Search for the cell housing the specified text and yield its [X, Y] center coordinate. 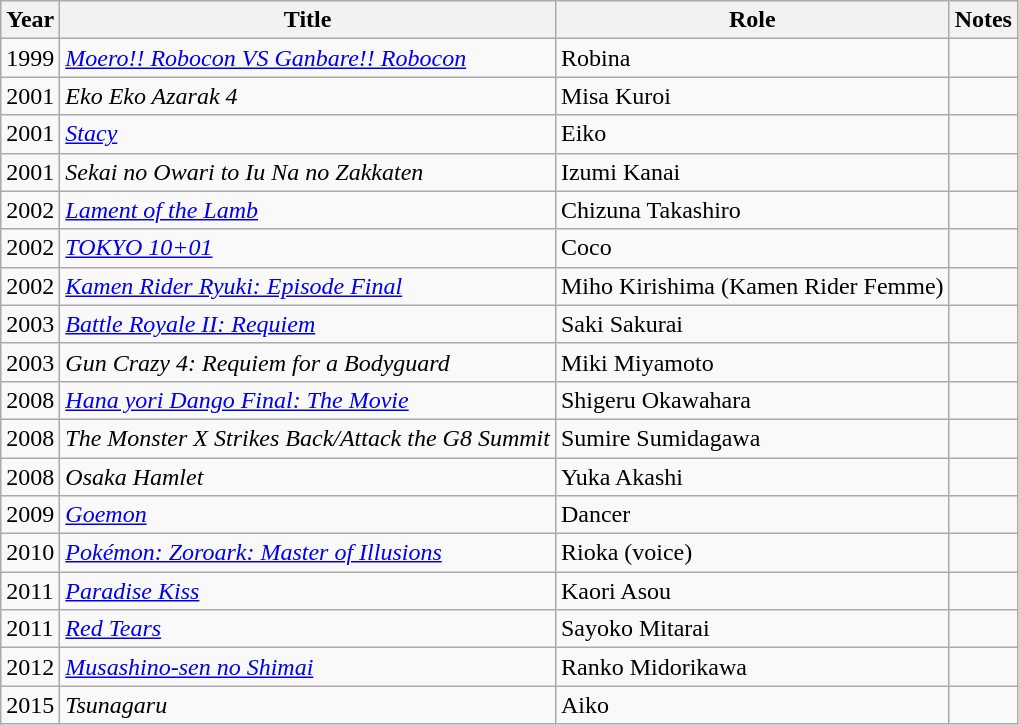
Yuka Akashi [752, 477]
Dancer [752, 515]
Moero!! Robocon VS Ganbare!! Robocon [308, 58]
Izumi Kanai [752, 172]
Red Tears [308, 629]
Misa Kuroi [752, 96]
Kaori Asou [752, 591]
Tsunagaru [308, 705]
Notes [983, 20]
Title [308, 20]
Robina [752, 58]
Chizuna Takashiro [752, 210]
1999 [30, 58]
Aiko [752, 705]
Ranko Midorikawa [752, 667]
2010 [30, 553]
2009 [30, 515]
Role [752, 20]
Sayoko Mitarai [752, 629]
Paradise Kiss [308, 591]
Shigeru Okawahara [752, 400]
Pokémon: Zoroark: Master of Illusions [308, 553]
Year [30, 20]
Goemon [308, 515]
Eko Eko Azarak 4 [308, 96]
Rioka (voice) [752, 553]
Coco [752, 248]
Stacy [308, 134]
2012 [30, 667]
Kamen Rider Ryuki: Episode Final [308, 286]
Miki Miyamoto [752, 362]
Lament of the Lamb [308, 210]
Osaka Hamlet [308, 477]
Miho Kirishima (Kamen Rider Femme) [752, 286]
The Monster X Strikes Back/Attack the G8 Summit [308, 438]
Battle Royale II: Requiem [308, 324]
Hana yori Dango Final: The Movie [308, 400]
Saki Sakurai [752, 324]
TOKYO 10+01 [308, 248]
Eiko [752, 134]
Sekai no Owari to Iu Na no Zakkaten [308, 172]
Gun Crazy 4: Requiem for a Bodyguard [308, 362]
Musashino-sen no Shimai [308, 667]
Sumire Sumidagawa [752, 438]
2015 [30, 705]
